Detect which cell encompasses the target text, then output its (X, Y) center coordinate. 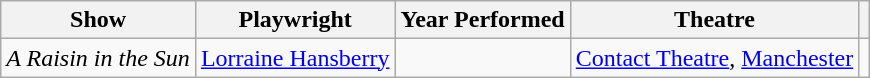
A Raisin in the Sun (98, 58)
Lorraine Hansberry (295, 58)
Contact Theatre, Manchester (714, 58)
Show (98, 20)
Theatre (714, 20)
Playwright (295, 20)
Year Performed (482, 20)
